For the text-containing cell, return its midpoint in [X, Y] coordinate format. 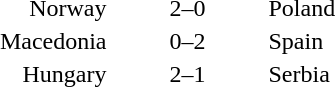
0–2 [188, 41]
